Extract the (x, y) coordinate from the center of the cell holding the provided text.  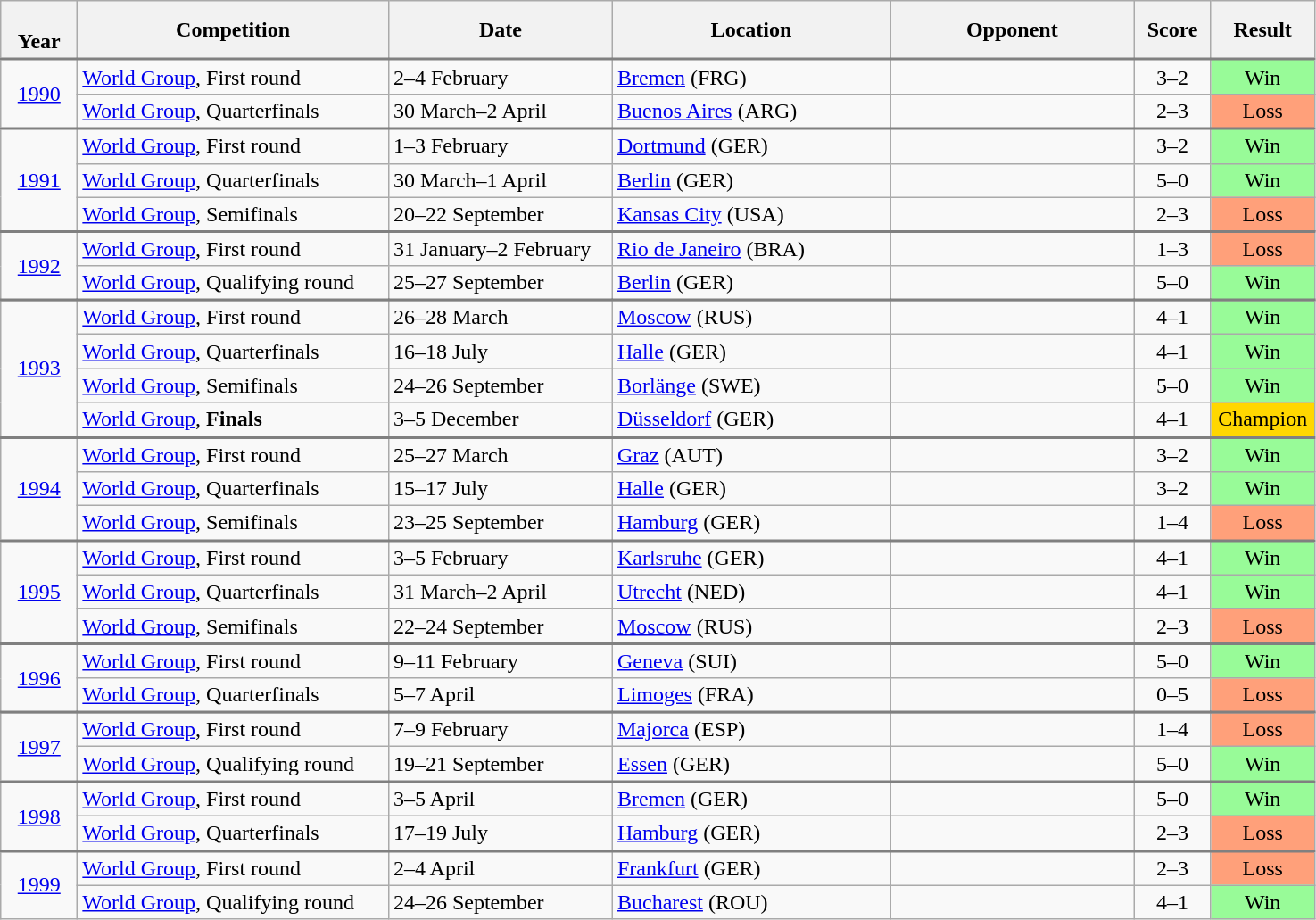
Bremen (FRG) (751, 77)
Competition (234, 30)
Champion (1262, 419)
1990 (39, 95)
1992 (39, 266)
0–5 (1172, 695)
3–5 February (500, 557)
3–5 December (500, 419)
Date (500, 30)
Year (39, 30)
2–4 February (500, 77)
23–25 September (500, 523)
30 March–2 April (500, 111)
Buenos Aires (ARG) (751, 111)
26–28 March (500, 318)
20–22 September (500, 214)
1991 (39, 180)
Limoges (FRA) (751, 695)
Karlsruhe (GER) (751, 557)
Majorca (ESP) (751, 730)
World Group, Finals (234, 419)
Geneva (SUI) (751, 660)
1999 (39, 885)
25–27 September (500, 283)
7–9 February (500, 730)
31 January–2 February (500, 248)
1995 (39, 592)
Borlänge (SWE) (751, 385)
9–11 February (500, 660)
Utrecht (NED) (751, 592)
Kansas City (USA) (751, 214)
Frankfurt (GER) (751, 867)
Opponent (1013, 30)
Rio de Janeiro (BRA) (751, 248)
1996 (39, 678)
25–27 March (500, 455)
1997 (39, 747)
17–19 July (500, 833)
3–5 April (500, 800)
Essen (GER) (751, 764)
19–21 September (500, 764)
16–18 July (500, 352)
1–3 February (500, 146)
1993 (39, 369)
Graz (AUT) (751, 455)
Bremen (GER) (751, 800)
1998 (39, 816)
1–3 (1172, 248)
30 March–1 April (500, 180)
Location (751, 30)
31 March–2 April (500, 592)
22–24 September (500, 626)
15–17 July (500, 489)
Dortmund (GER) (751, 146)
5–7 April (500, 695)
Result (1262, 30)
Bucharest (ROU) (751, 902)
Score (1172, 30)
1994 (39, 489)
Düsseldorf (GER) (751, 419)
2–4 April (500, 867)
